Determine the [x, y] coordinate at the center of the cell enclosing the given text.  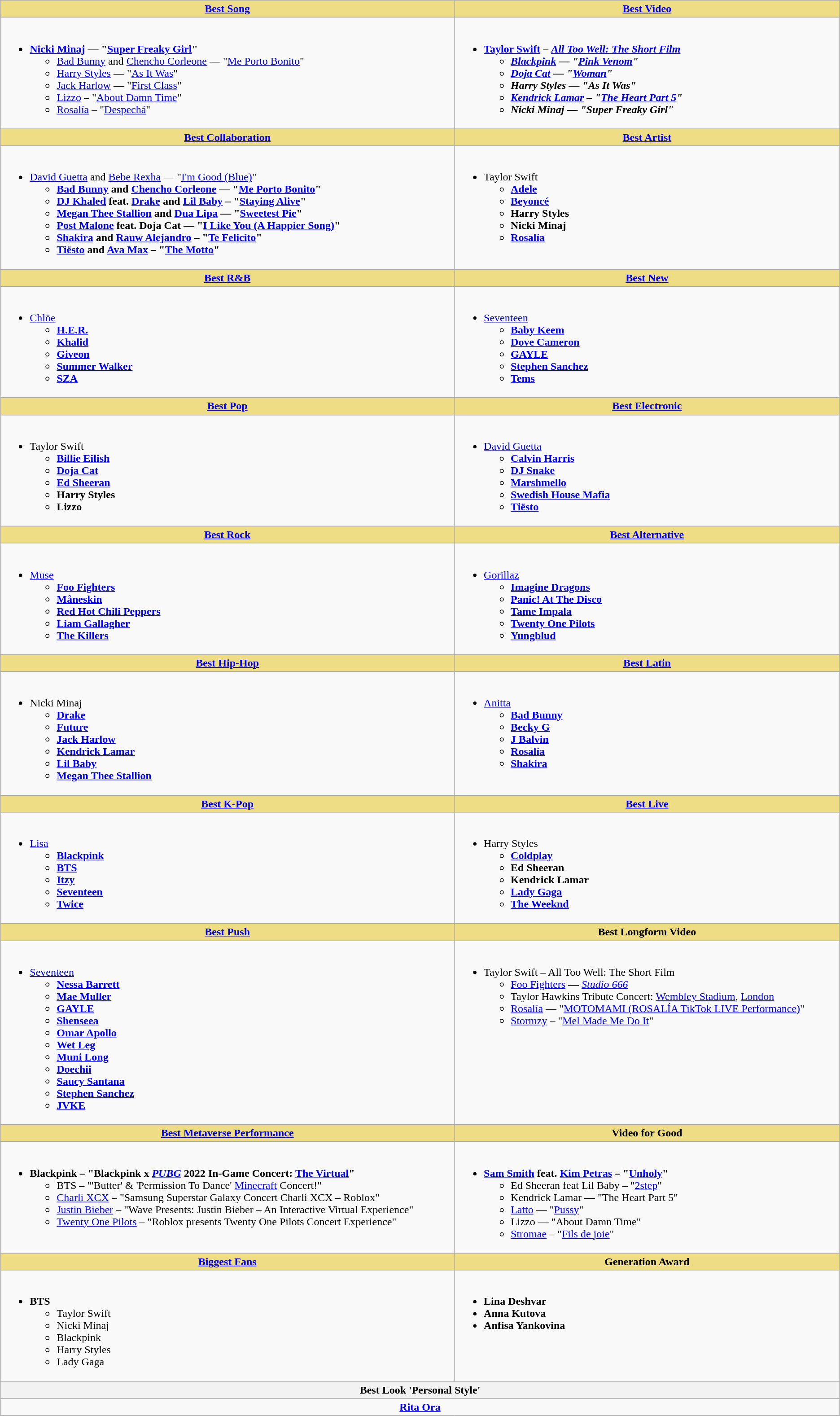
GorillazImagine DragonsPanic! At The DiscoTame ImpalaTwenty One PilotsYungblud [647, 599]
Lina DeshvarAnna KutovaAnfisa Yankovina [647, 1326]
AnittaBad BunnyBecky GJ BalvinRosalíaShakira [647, 733]
David GuettaCalvin HarrisDJ SnakeMarshmelloSwedish House MafiaTiësto [647, 470]
Best Alternative [647, 535]
Best Electronic [647, 406]
Best Metaverse Performance [227, 1133]
Best Pop [227, 406]
Biggest Fans [227, 1262]
Best R&B [227, 278]
Video for Good [647, 1133]
Best Longform Video [647, 932]
Best Rock [227, 535]
Best Live [647, 804]
LisaBlackpinkBTSItzySeventeenTwice [227, 868]
Taylor SwiftBillie EilishDoja CatEd SheeranHarry StylesLizzo [227, 470]
Best Latin [647, 663]
Best Look 'Personal Style' [420, 1390]
Best Collaboration [227, 137]
Best Artist [647, 137]
BTSTaylor SwiftNicki MinajBlackpinkHarry StylesLady Gaga [227, 1326]
Generation Award [647, 1262]
MuseFoo FightersMåneskinRed Hot Chili PeppersLiam GallagherThe Killers [227, 599]
ChlöeH.E.R.KhalidGiveonSummer WalkerSZA [227, 342]
Harry StylesColdplayEd SheeranKendrick LamarLady GagaThe Weeknd [647, 868]
Best Song [227, 9]
Best Push [227, 932]
Rita Ora [420, 1407]
Taylor SwiftAdeleBeyoncéHarry StylesNicki MinajRosalía [647, 207]
Best K-Pop [227, 804]
Nicki MinajDrakeFutureJack HarlowKendrick LamarLil BabyMegan Thee Stallion [227, 733]
SeventeenNessa BarrettMae MullerGAYLEShenseeaOmar ApolloWet LegMuni LongDoechiiSaucy SantanaStephen SanchezJVKE [227, 1033]
Best Video [647, 9]
Best New [647, 278]
Best Hip-Hop [227, 663]
SeventeenBaby KeemDove CameronGAYLEStephen SanchezTems [647, 342]
